Identify which cell holds the provided text, then report its (x, y) central coordinate. 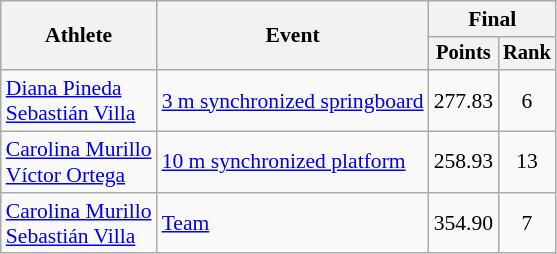
3 m synchronized springboard (293, 100)
Carolina MurilloVíctor Ortega (79, 162)
Carolina MurilloSebastián Villa (79, 224)
Team (293, 224)
7 (527, 224)
Final (492, 19)
Diana PinedaSebastián Villa (79, 100)
13 (527, 162)
Rank (527, 54)
258.93 (464, 162)
Athlete (79, 36)
6 (527, 100)
354.90 (464, 224)
Points (464, 54)
277.83 (464, 100)
10 m synchronized platform (293, 162)
Event (293, 36)
